Detect which cell encompasses the target text, then output its [X, Y] center coordinate. 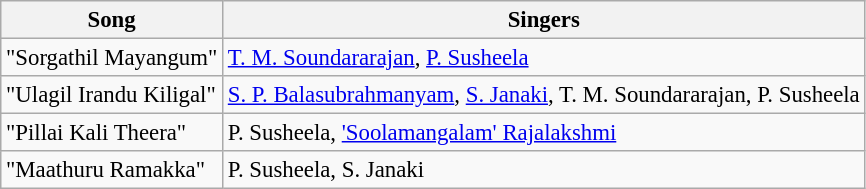
Song [112, 20]
Singers [544, 20]
P. Susheela, 'Soolamangalam' Rajalakshmi [544, 133]
"Ulagil Irandu Kiligal" [112, 95]
T. M. Soundararajan, P. Susheela [544, 58]
P. Susheela, S. Janaki [544, 170]
S. P. Balasubrahmanyam, S. Janaki, T. M. Soundararajan, P. Susheela [544, 95]
"Sorgathil Mayangum" [112, 58]
"Pillai Kali Theera" [112, 133]
"Maathuru Ramakka" [112, 170]
